Identify which cell holds the provided text, then report its (x, y) central coordinate. 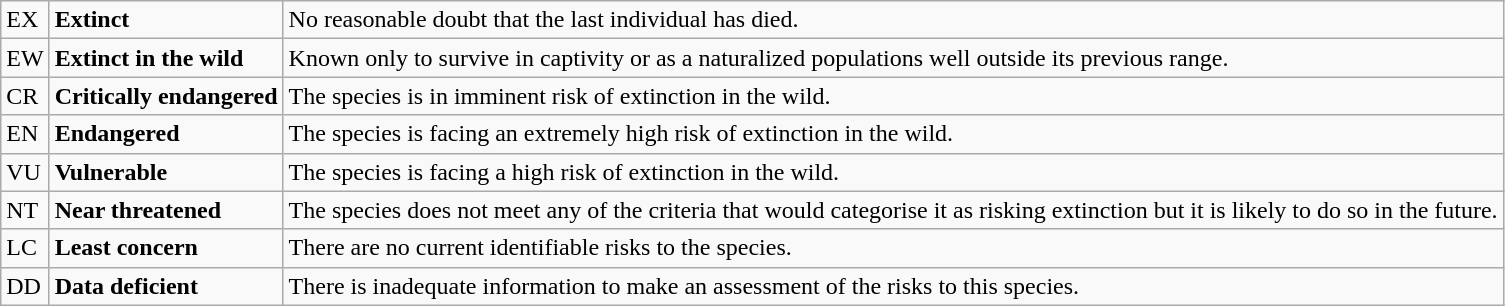
Data deficient (166, 286)
Least concern (166, 248)
NT (25, 210)
LC (25, 248)
Endangered (166, 134)
The species is in imminent risk of extinction in the wild. (893, 96)
EN (25, 134)
The species is facing a high risk of extinction in the wild. (893, 172)
Vulnerable (166, 172)
Extinct (166, 20)
EW (25, 58)
Known only to survive in captivity or as a naturalized populations well outside its previous range. (893, 58)
There is inadequate information to make an assessment of the risks to this species. (893, 286)
VU (25, 172)
DD (25, 286)
Critically endangered (166, 96)
The species does not meet any of the criteria that would categorise it as risking extinction but it is likely to do so in the future. (893, 210)
The species is facing an extremely high risk of extinction in the wild. (893, 134)
No reasonable doubt that the last individual has died. (893, 20)
CR (25, 96)
EX (25, 20)
There are no current identifiable risks to the species. (893, 248)
Extinct in the wild (166, 58)
Near threatened (166, 210)
